Locate the cell with the specified text and output its [x, y] center coordinate. 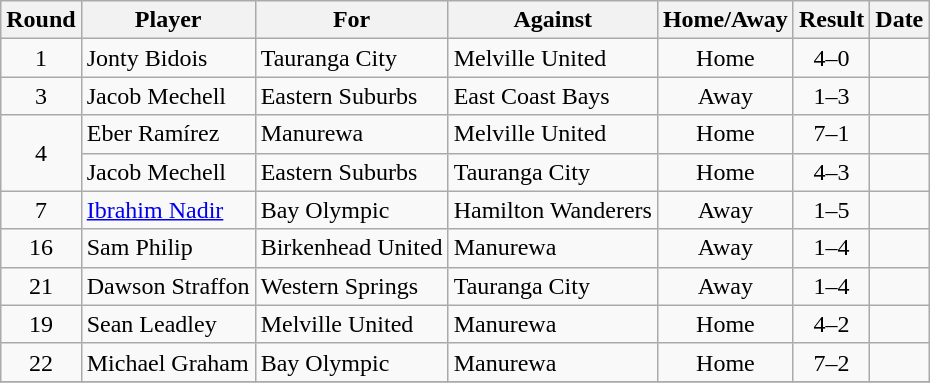
For [352, 20]
4–0 [831, 58]
Home/Away [725, 20]
Michael Graham [168, 362]
Jonty Bidois [168, 58]
7 [41, 210]
Against [552, 20]
Eber Ramírez [168, 134]
16 [41, 248]
4–2 [831, 324]
Dawson Straffon [168, 286]
22 [41, 362]
1 [41, 58]
Birkenhead United [352, 248]
3 [41, 96]
Sam Philip [168, 248]
21 [41, 286]
Western Springs [352, 286]
Date [900, 20]
Round [41, 20]
Ibrahim Nadir [168, 210]
Player [168, 20]
4 [41, 153]
1–5 [831, 210]
1–3 [831, 96]
Result [831, 20]
Hamilton Wanderers [552, 210]
7–1 [831, 134]
19 [41, 324]
Sean Leadley [168, 324]
4–3 [831, 172]
East Coast Bays [552, 96]
7–2 [831, 362]
